Identify which cell holds the provided text, then report its (X, Y) central coordinate. 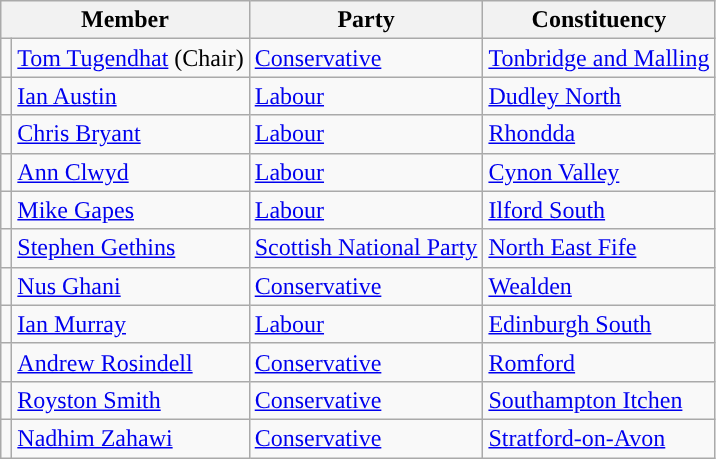
Ian Murray (130, 324)
Dudley North (599, 96)
Rhondda (599, 134)
Southampton Itchen (599, 400)
Member (125, 20)
Ilford South (599, 210)
North East Fife (599, 248)
Tonbridge and Malling (599, 58)
Party (366, 20)
Mike Gapes (130, 210)
Royston Smith (130, 400)
Cynon Valley (599, 172)
Nadhim Zahawi (130, 438)
Andrew Rosindell (130, 362)
Tom Tugendhat (Chair) (130, 58)
Edinburgh South (599, 324)
Stephen Gethins (130, 248)
Nus Ghani (130, 286)
Constituency (599, 20)
Chris Bryant (130, 134)
Romford (599, 362)
Scottish National Party (366, 248)
Ann Clwyd (130, 172)
Wealden (599, 286)
Stratford-on-Avon (599, 438)
Ian Austin (130, 96)
